Return the (x, y) coordinate for the center point of the cell that contains the specified text.  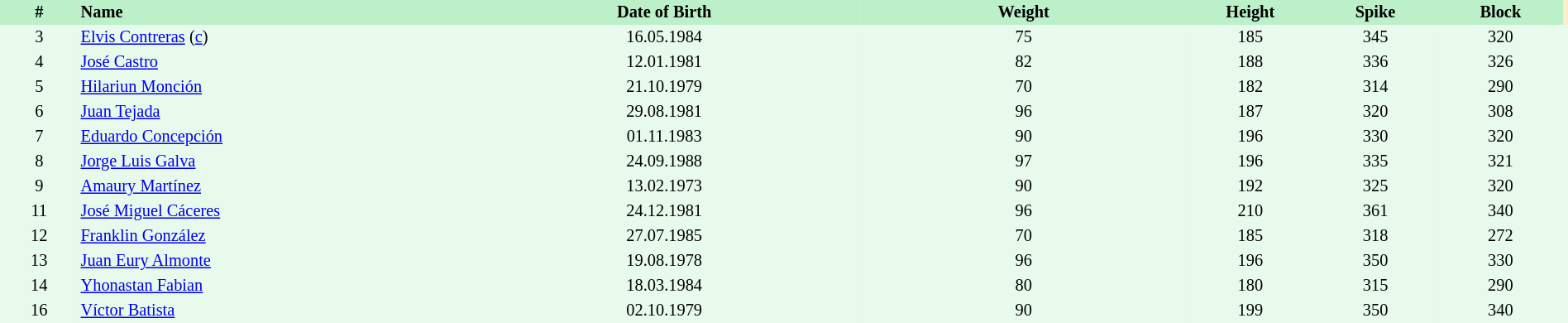
Juan Eury Almonte (273, 261)
9 (39, 186)
6 (39, 112)
4 (39, 62)
345 (1374, 37)
210 (1250, 211)
318 (1374, 236)
13 (39, 261)
Franklin González (273, 236)
7 (39, 137)
12 (39, 236)
308 (1500, 112)
Yhonastan Fabian (273, 286)
75 (1024, 37)
Block (1500, 12)
5 (39, 87)
27.07.1985 (664, 236)
321 (1500, 161)
Date of Birth (664, 12)
21.10.1979 (664, 87)
180 (1250, 286)
Spike (1374, 12)
82 (1024, 62)
11 (39, 211)
336 (1374, 62)
325 (1374, 186)
3 (39, 37)
# (39, 12)
24.09.1988 (664, 161)
326 (1500, 62)
314 (1374, 87)
12.01.1981 (664, 62)
Name (273, 12)
Elvis Contreras (c) (273, 37)
16.05.1984 (664, 37)
Weight (1024, 12)
02.10.1979 (664, 311)
Height (1250, 12)
Jorge Luis Galva (273, 161)
13.02.1973 (664, 186)
80 (1024, 286)
José Castro (273, 62)
199 (1250, 311)
29.08.1981 (664, 112)
Eduardo Concepción (273, 137)
8 (39, 161)
187 (1250, 112)
José Miguel Cáceres (273, 211)
335 (1374, 161)
97 (1024, 161)
182 (1250, 87)
Juan Tejada (273, 112)
272 (1500, 236)
24.12.1981 (664, 211)
Hilariun Monción (273, 87)
16 (39, 311)
19.08.1978 (664, 261)
Víctor Batista (273, 311)
Amaury Martínez (273, 186)
361 (1374, 211)
188 (1250, 62)
315 (1374, 286)
18.03.1984 (664, 286)
192 (1250, 186)
01.11.1983 (664, 137)
14 (39, 286)
